Return (X, Y) of the center of cell containing provided text 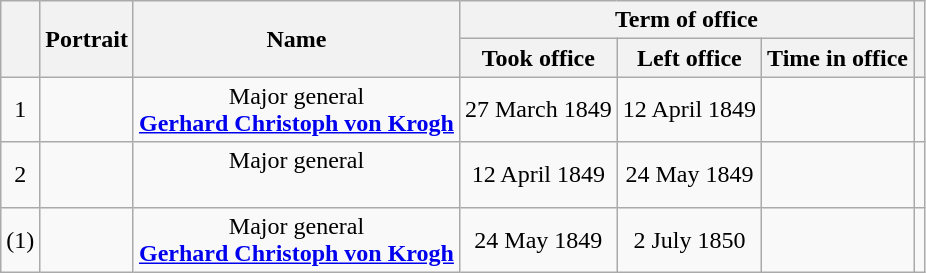
Name (296, 39)
Took office (538, 58)
Term of office (686, 20)
Portrait (87, 39)
Left office (689, 58)
2 July 1850 (689, 240)
Major general (296, 174)
27 March 1849 (538, 110)
2 (20, 174)
1 (20, 110)
(1) (20, 240)
Time in office (838, 58)
